Return the [X, Y] coordinate for the center point of the cell that contains the specified text.  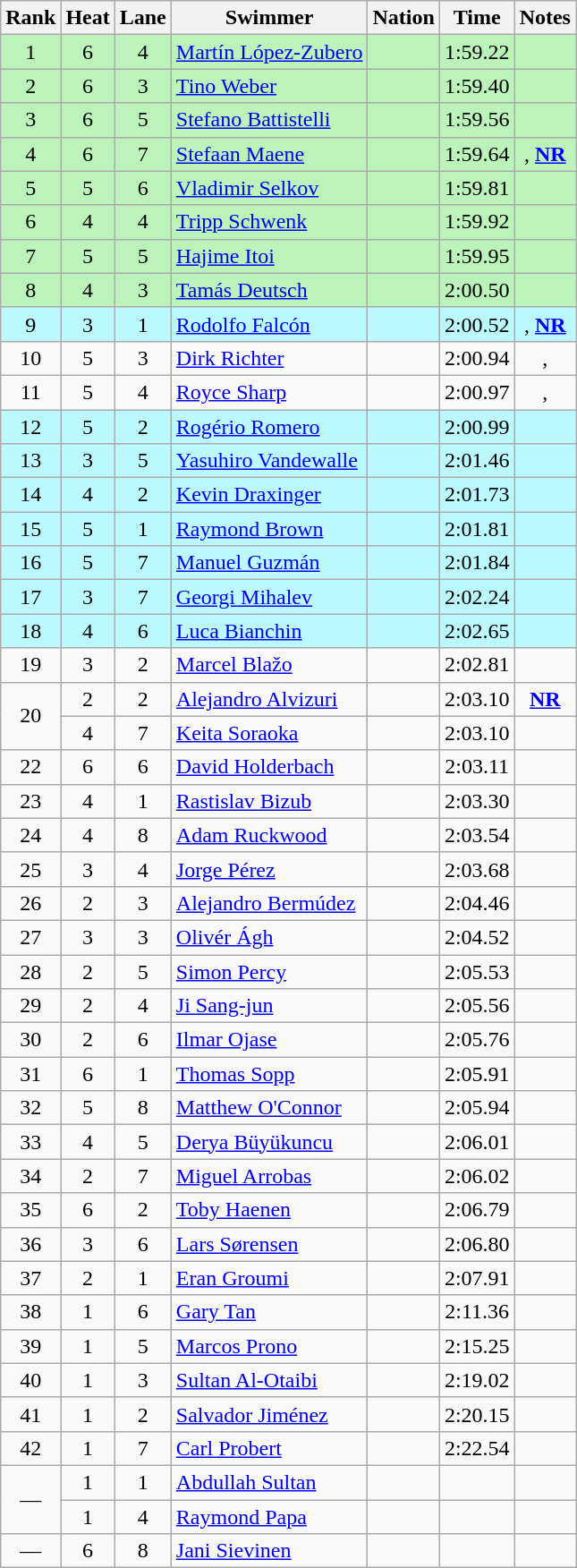
26 [30, 903]
Dirk Richter [269, 358]
1:59.64 [477, 154]
2:22.54 [477, 1448]
14 [30, 495]
2:03.54 [477, 835]
11 [30, 392]
2:03.11 [477, 767]
2:02.65 [477, 631]
19 [30, 665]
1:59.81 [477, 188]
Ji Sang-jun [269, 1006]
Thomas Sopp [269, 1074]
Heat [88, 18]
2:03.68 [477, 869]
32 [30, 1108]
16 [30, 563]
2:06.80 [477, 1244]
28 [30, 971]
22 [30, 767]
Rodolfo Falcón [269, 324]
33 [30, 1142]
41 [30, 1414]
29 [30, 1006]
Jani Sievinen [269, 1551]
37 [30, 1278]
2:04.46 [477, 903]
2:20.15 [477, 1414]
20 [30, 716]
2:06.01 [477, 1142]
Lane [143, 18]
Gary Tan [269, 1312]
Keita Soraoka [269, 733]
Matthew O'Connor [269, 1108]
2:11.36 [477, 1312]
2:00.52 [477, 324]
Toby Haenen [269, 1210]
1:59.22 [477, 52]
27 [30, 937]
23 [30, 801]
Notes [545, 18]
Yasuhiro Vandewalle [269, 461]
Hajime Itoi [269, 256]
Georgi Mihalev [269, 597]
1:59.56 [477, 120]
39 [30, 1346]
Nation [403, 18]
2:06.79 [477, 1210]
Rastislav Bizub [269, 801]
Rogério Romero [269, 427]
13 [30, 461]
Derya Büyükuncu [269, 1142]
Tripp Schwenk [269, 222]
Alejandro Alvizuri [269, 699]
Adam Ruckwood [269, 835]
2:00.99 [477, 427]
Raymond Papa [269, 1517]
Miguel Arrobas [269, 1176]
Sultan Al-Otaibi [269, 1380]
1:59.92 [477, 222]
Royce Sharp [269, 392]
9 [30, 324]
Vladimir Selkov [269, 188]
2:01.46 [477, 461]
1:59.95 [477, 256]
Carl Probert [269, 1448]
30 [30, 1040]
2:01.81 [477, 529]
Raymond Brown [269, 529]
2:04.52 [477, 937]
2:00.50 [477, 290]
15 [30, 529]
2:02.81 [477, 665]
40 [30, 1380]
31 [30, 1074]
2:07.91 [477, 1278]
2:06.02 [477, 1176]
Marcel Blažo [269, 665]
Jorge Pérez [269, 869]
Olivér Ágh [269, 937]
Martín López-Zubero [269, 52]
2:03.30 [477, 801]
Marcos Prono [269, 1346]
2:00.94 [477, 358]
2:01.73 [477, 495]
38 [30, 1312]
2:05.94 [477, 1108]
2:01.84 [477, 563]
Tamás Deutsch [269, 290]
2:05.53 [477, 971]
Alejandro Bermúdez [269, 903]
17 [30, 597]
Ilmar Ojase [269, 1040]
2:05.76 [477, 1040]
Luca Bianchin [269, 631]
Salvador Jiménez [269, 1414]
34 [30, 1176]
25 [30, 869]
2:15.25 [477, 1346]
Eran Groumi [269, 1278]
2:19.02 [477, 1380]
2:00.97 [477, 392]
2:05.56 [477, 1006]
David Holderbach [269, 767]
2:02.24 [477, 597]
Stefano Battistelli [269, 120]
10 [30, 358]
Time [477, 18]
Abdullah Sultan [269, 1482]
24 [30, 835]
36 [30, 1244]
Kevin Draxinger [269, 495]
Swimmer [269, 18]
Stefaan Maene [269, 154]
Rank [30, 18]
NR [545, 699]
42 [30, 1448]
12 [30, 427]
Tino Weber [269, 86]
Lars Sørensen [269, 1244]
Simon Percy [269, 971]
Manuel Guzmán [269, 563]
2:05.91 [477, 1074]
1:59.40 [477, 86]
35 [30, 1210]
18 [30, 631]
